From the cell containing the given text, extract its center point as [x, y] coordinate. 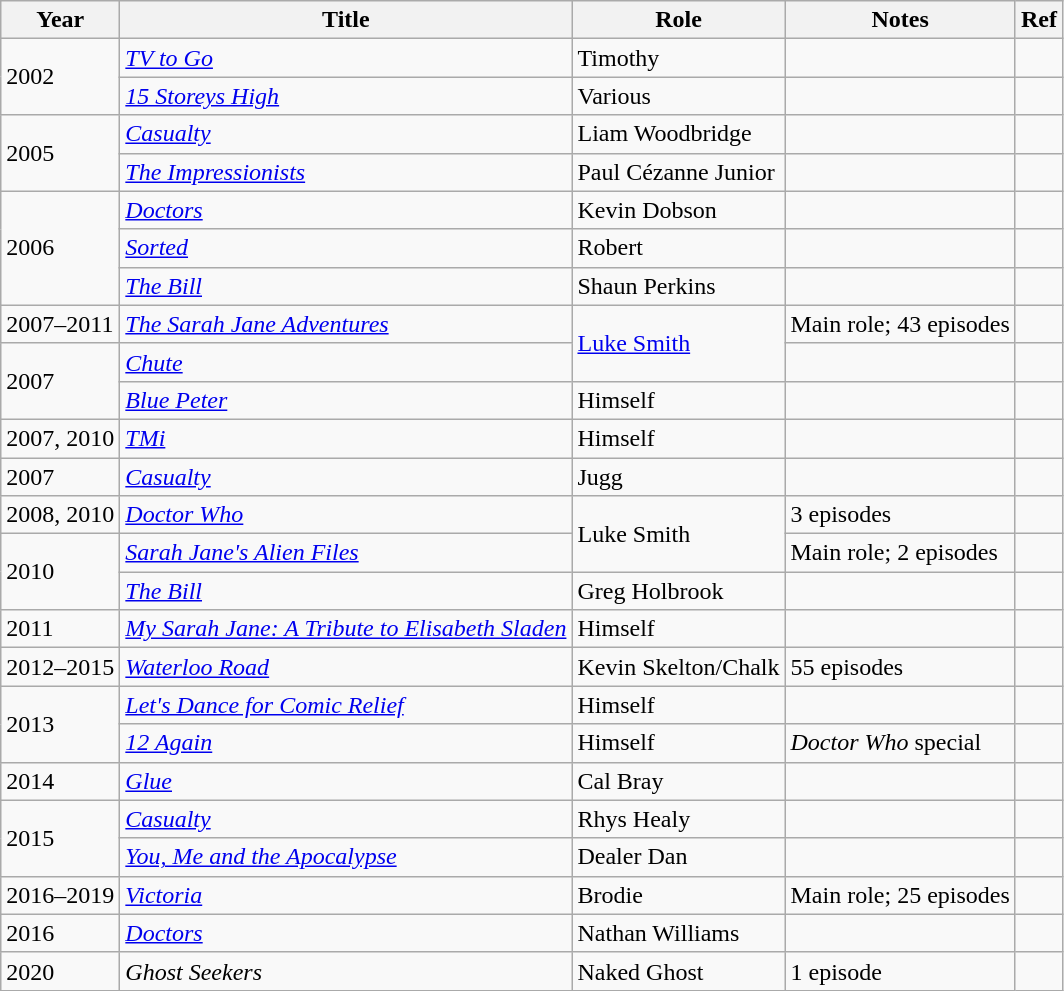
Role [678, 20]
Jugg [678, 477]
2007, 2010 [60, 438]
Blue Peter [346, 400]
The Impressionists [346, 172]
2010 [60, 572]
2007–2011 [60, 324]
You, Me and the Apocalypse [346, 857]
Kevin Dobson [678, 210]
Main role; 2 episodes [900, 553]
2011 [60, 629]
Various [678, 96]
Sarah Jane's Alien Files [346, 553]
Victoria [346, 895]
Year [60, 20]
2016 [60, 933]
2015 [60, 838]
2016–2019 [60, 895]
Doctor Who [346, 515]
Ghost Seekers [346, 971]
Nathan Williams [678, 933]
Greg Holbrook [678, 591]
Timothy [678, 58]
Main role; 43 episodes [900, 324]
TMi [346, 438]
2014 [60, 781]
55 episodes [900, 667]
Dealer Dan [678, 857]
My Sarah Jane: A Tribute to Elisabeth Sladen [346, 629]
Main role; 25 episodes [900, 895]
Shaun Perkins [678, 286]
Notes [900, 20]
Rhys Healy [678, 819]
Title [346, 20]
The Sarah Jane Adventures [346, 324]
Chute [346, 362]
Let's Dance for Comic Relief [346, 705]
2013 [60, 724]
2006 [60, 248]
Robert [678, 248]
2002 [60, 77]
15 Storeys High [346, 96]
12 Again [346, 743]
Glue [346, 781]
Paul Cézanne Junior [678, 172]
1 episode [900, 971]
Cal Bray [678, 781]
Waterloo Road [346, 667]
Naked Ghost [678, 971]
TV to Go [346, 58]
Sorted [346, 248]
2020 [60, 971]
2012–2015 [60, 667]
Brodie [678, 895]
3 episodes [900, 515]
2008, 2010 [60, 515]
2005 [60, 153]
Ref [1038, 20]
Kevin Skelton/Chalk [678, 667]
Doctor Who special [900, 743]
Liam Woodbridge [678, 134]
